Return the [X, Y] coordinate for the center point of the cell that contains the specified text.  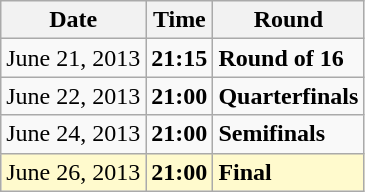
Date [74, 20]
Round [288, 20]
June 21, 2013 [74, 58]
June 24, 2013 [74, 134]
June 26, 2013 [74, 172]
Quarterfinals [288, 96]
Time [180, 20]
Round of 16 [288, 58]
June 22, 2013 [74, 96]
Semifinals [288, 134]
21:15 [180, 58]
Final [288, 172]
